From the cell containing the given text, extract its center point as (X, Y) coordinate. 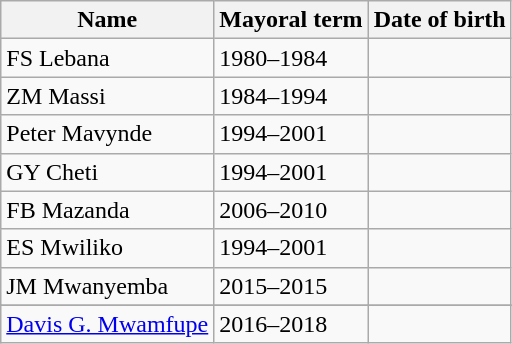
2015–2015 (291, 286)
2016–2018 (291, 324)
JM Mwanyemba (108, 286)
1984–1994 (291, 96)
FS Lebana (108, 58)
1980–1984 (291, 58)
GY Cheti (108, 172)
Name (108, 20)
ES Mwiliko (108, 248)
2006–2010 (291, 210)
Mayoral term (291, 20)
FB Mazanda (108, 210)
Peter Mavynde (108, 134)
ZM Massi (108, 96)
Davis G. Mwamfupe (108, 324)
Date of birth (440, 20)
